For the text-containing cell, return its midpoint in (x, y) coordinate format. 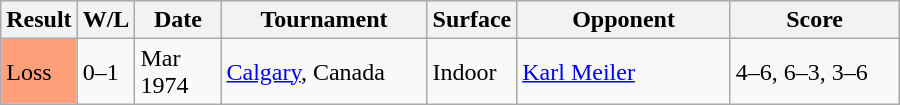
Opponent (624, 20)
4–6, 6–3, 3–6 (814, 72)
Result (39, 20)
Loss (39, 72)
Tournament (324, 20)
Score (814, 20)
Surface (472, 20)
Mar 1974 (178, 72)
W/L (106, 20)
Date (178, 20)
Indoor (472, 72)
Karl Meiler (624, 72)
Calgary, Canada (324, 72)
0–1 (106, 72)
